Locate the cell with the specified text and output its [x, y] center coordinate. 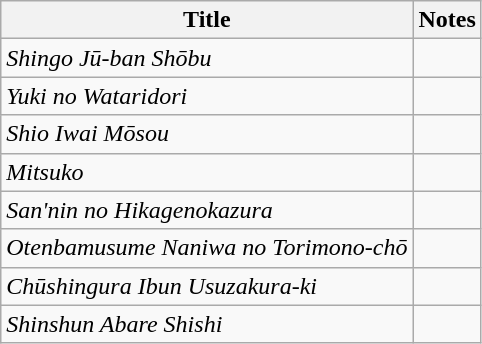
Shinshun Abare Shishi [207, 324]
Title [207, 20]
Mitsuko [207, 172]
Shio Iwai Mōsou [207, 134]
Otenbamusume Naniwa no Torimono-chō [207, 248]
Yuki no Wataridori [207, 96]
Shingo Jū-ban Shōbu [207, 58]
San'nin no Hikagenokazura [207, 210]
Notes [447, 20]
Chūshingura Ibun Usuzakura-ki [207, 286]
